Determine the (X, Y) coordinate at the center of the cell enclosing the given text.  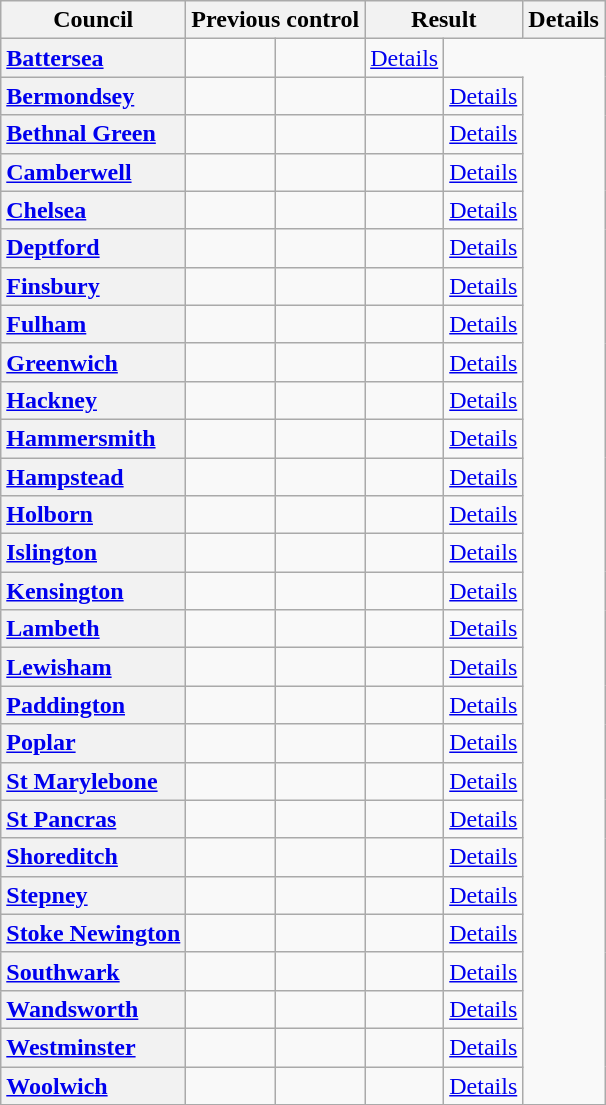
Poplar (94, 743)
Camberwell (94, 172)
St Marylebone (94, 781)
Islington (94, 553)
Hackney (94, 400)
Paddington (94, 705)
Bermondsey (94, 96)
Lewisham (94, 667)
Previous control (276, 20)
Stepney (94, 895)
Bethnal Green (94, 134)
Deptford (94, 248)
Greenwich (94, 362)
Chelsea (94, 210)
Holborn (94, 515)
Westminster (94, 1047)
Result (444, 20)
Hampstead (94, 477)
St Pancras (94, 819)
Shoreditch (94, 857)
Wandsworth (94, 1009)
Council (94, 20)
Finsbury (94, 286)
Southwark (94, 971)
Battersea (94, 58)
Kensington (94, 591)
Lambeth (94, 629)
Stoke Newington (94, 933)
Hammersmith (94, 438)
Fulham (94, 324)
Woolwich (94, 1085)
